Capture the cell that displays the provided text and extract its [x, y] central coordinate. 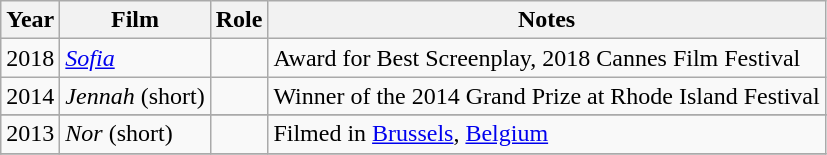
2014 [30, 96]
2018 [30, 58]
Film [135, 20]
Jennah (short) [135, 96]
Award for Best Screenplay, 2018 Cannes Film Festival [546, 58]
Filmed in Brussels, Belgium [546, 134]
Winner of the 2014 Grand Prize at Rhode Island Festival [546, 96]
Role [239, 20]
Sofia [135, 58]
Year [30, 20]
Nor (short) [135, 134]
2013 [30, 134]
Notes [546, 20]
